Provide the (X, Y) coordinate of the cell's center where the given text is located.  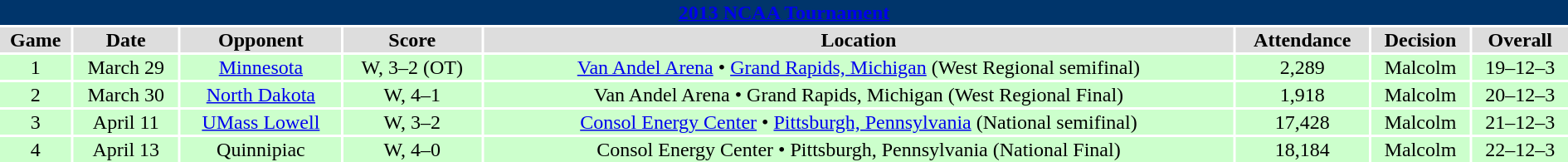
Decision (1420, 40)
Attendance (1303, 40)
March 29 (126, 67)
1 (35, 67)
21–12–3 (1520, 122)
4 (35, 150)
Date (126, 40)
1,918 (1303, 95)
17,428 (1303, 122)
Location (859, 40)
3 (35, 122)
Score (412, 40)
W, 3–2 (412, 122)
2 (35, 95)
Van Andel Arena • Grand Rapids, Michigan (West Regional semifinal) (859, 67)
Van Andel Arena • Grand Rapids, Michigan (West Regional Final) (859, 95)
April 13 (126, 150)
19–12–3 (1520, 67)
Overall (1520, 40)
W, 4–1 (412, 95)
22–12–3 (1520, 150)
North Dakota (261, 95)
Game (35, 40)
Quinnipiac (261, 150)
2013 NCAA Tournament (784, 12)
2,289 (1303, 67)
March 30 (126, 95)
Opponent (261, 40)
Minnesota (261, 67)
April 11 (126, 122)
18,184 (1303, 150)
UMass Lowell (261, 122)
W, 3–2 (OT) (412, 67)
20–12–3 (1520, 95)
Consol Energy Center • Pittsburgh, Pennsylvania (National Final) (859, 150)
W, 4–0 (412, 150)
Consol Energy Center • Pittsburgh, Pennsylvania (National semifinal) (859, 122)
